Find where the given text appears and provide that cell's center as [X, Y] coordinate. 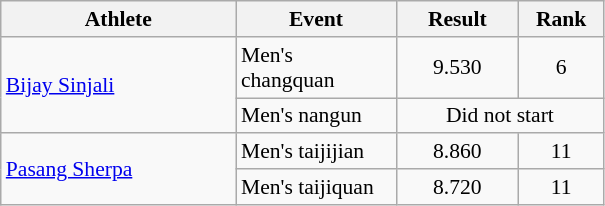
Did not start [500, 116]
Event [316, 19]
8.720 [458, 187]
Result [458, 19]
6 [562, 68]
9.530 [458, 68]
Bijay Sinjali [118, 86]
Men's taijijian [316, 152]
Rank [562, 19]
Athlete [118, 19]
Men's nangun [316, 116]
8.860 [458, 152]
Men's changquan [316, 68]
Pasang Sherpa [118, 170]
Men's taijiquan [316, 187]
